Search for the cell housing the specified text and yield its [X, Y] center coordinate. 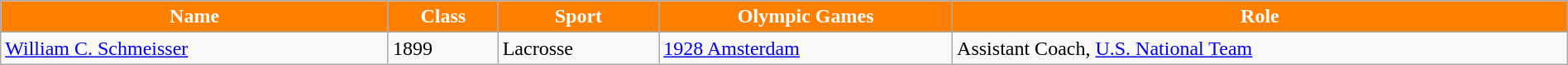
1928 Amsterdam [806, 48]
Name [195, 17]
William C. Schmeisser [195, 48]
Assistant Coach, U.S. National Team [1260, 48]
1899 [443, 48]
Sport [579, 17]
Class [443, 17]
Role [1260, 17]
Lacrosse [579, 48]
Olympic Games [806, 17]
